From the cell containing the given text, extract its center point as (x, y) coordinate. 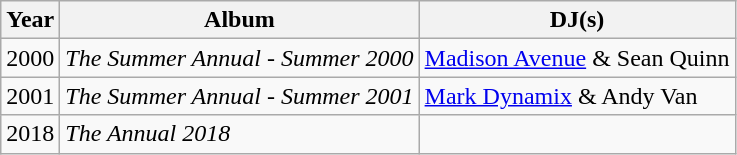
Mark Dynamix & Andy Van (577, 96)
Album (240, 20)
Madison Avenue & Sean Quinn (577, 58)
2018 (30, 134)
The Summer Annual - Summer 2000 (240, 58)
2000 (30, 58)
The Summer Annual - Summer 2001 (240, 96)
2001 (30, 96)
Year (30, 20)
The Annual 2018 (240, 134)
DJ(s) (577, 20)
